For the text-containing cell, return its midpoint in [X, Y] coordinate format. 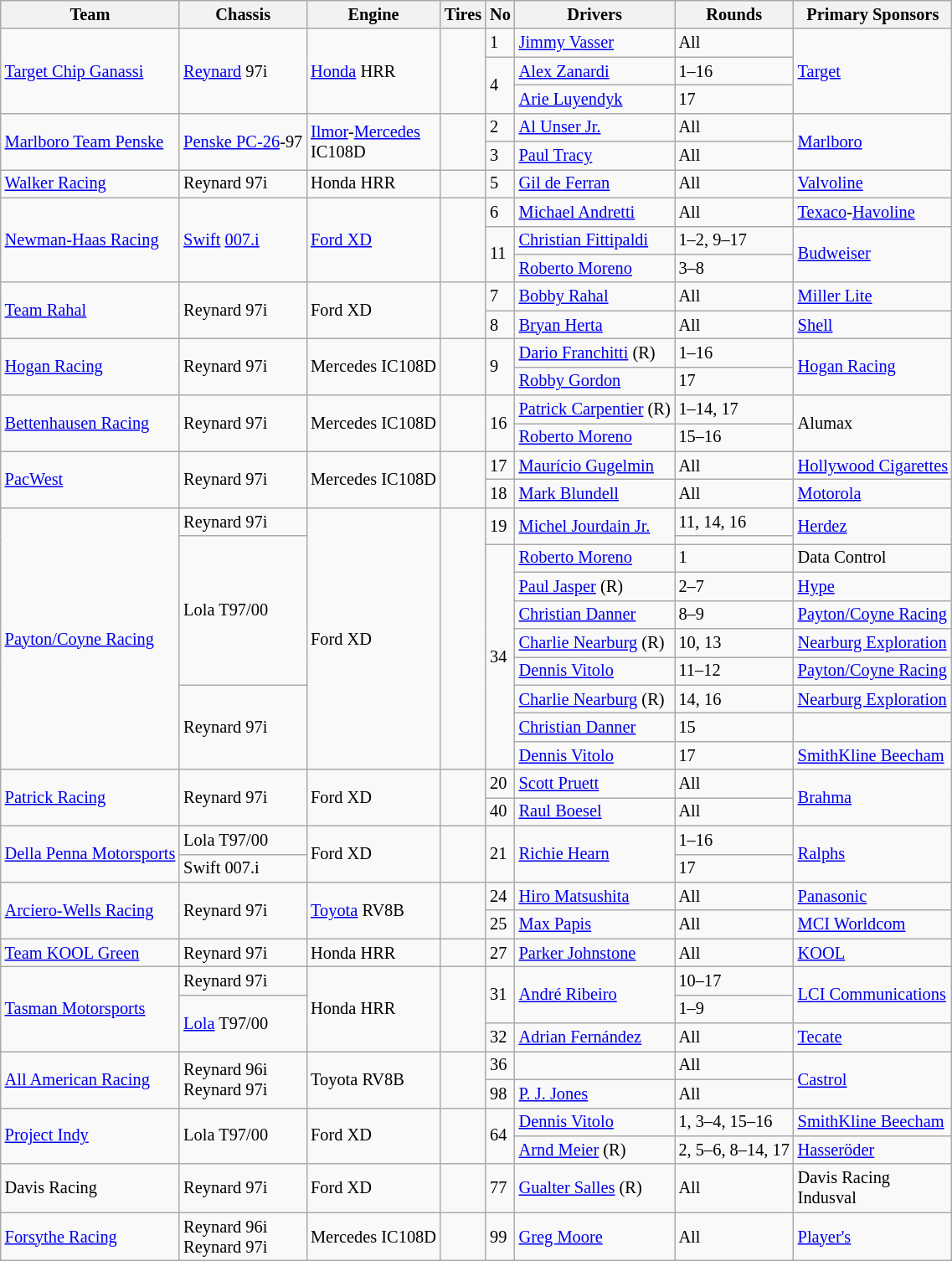
Brahma [872, 797]
Hype [872, 586]
PacWest [90, 479]
19 [501, 526]
15 [734, 727]
77 [501, 1188]
99 [501, 1237]
Castrol [872, 1078]
Data Control [872, 558]
11 [501, 255]
Paul Tracy [594, 156]
Della Penna Motorsports [90, 854]
10, 13 [734, 642]
Team KOOL Green [90, 953]
2–7 [734, 586]
2, 5–6, 8–14, 17 [734, 1150]
7 [501, 296]
Texaco-Havoline [872, 212]
Gualter Salles (R) [594, 1188]
5 [501, 183]
Tecate [872, 1037]
Herdez [872, 526]
8–9 [734, 615]
11, 14, 16 [734, 522]
6 [501, 212]
20 [501, 784]
Parker Johnstone [594, 953]
Motorola [872, 493]
27 [501, 953]
Patrick Carpentier (R) [594, 409]
Hollywood Cigarettes [872, 466]
Forsythe Racing [90, 1237]
Tasman Motorsports [90, 1008]
All American Racing [90, 1078]
11–12 [734, 671]
2 [501, 127]
Marlboro Team Penske [90, 141]
Rounds [734, 14]
Maurício Gugelmin [594, 466]
Penske PC-26-97 [243, 141]
LCI Communications [872, 995]
9 [501, 367]
18 [501, 493]
15–16 [734, 437]
Richie Hearn [594, 854]
Greg Moore [594, 1237]
32 [501, 1037]
3 [501, 156]
Arnd Meier (R) [594, 1150]
1–14, 17 [734, 409]
Ilmor-MercedesIC108D [373, 141]
34 [501, 656]
Raul Boesel [594, 811]
Panasonic [872, 896]
1–2, 9–17 [734, 240]
Scott Pruett [594, 784]
36 [501, 1065]
Primary Sponsors [872, 14]
Adrian Fernández [594, 1037]
3–8 [734, 268]
Bobby Rahal [594, 296]
Hasseröder [872, 1150]
Chassis [243, 14]
Gil de Ferran [594, 183]
Tires [463, 14]
Ralphs [872, 854]
8 [501, 325]
Mark Blundell [594, 493]
MCI Worldcom [872, 924]
31 [501, 995]
Engine [373, 14]
14, 16 [734, 699]
Miller Lite [872, 296]
Valvoline [872, 183]
Robby Gordon [594, 381]
Max Papis [594, 924]
Arciero-Wells Racing [90, 909]
Dario Franchitti (R) [594, 353]
Budweiser [872, 255]
24 [501, 896]
Davis Racing Indusval [872, 1188]
Davis Racing [90, 1188]
64 [501, 1135]
Paul Jasper (R) [594, 586]
Target [872, 70]
KOOL [872, 953]
Michael Andretti [594, 212]
Team Rahal [90, 310]
Michel Jourdain Jr. [594, 526]
Shell [872, 325]
Patrick Racing [90, 797]
Hiro Matsushita [594, 896]
21 [501, 854]
Target Chip Ganassi [90, 70]
Team [90, 14]
P. J. Jones [594, 1094]
Alumax [872, 424]
Alex Zanardi [594, 71]
Drivers [594, 14]
No [501, 14]
Newman-Haas Racing [90, 239]
Christian Fittipaldi [594, 240]
98 [501, 1094]
Project Indy [90, 1135]
Arie Luyendyk [594, 99]
André Ribeiro [594, 995]
4 [501, 85]
Bryan Herta [594, 325]
Marlboro [872, 141]
Jimmy Vasser [594, 43]
1–9 [734, 1009]
Player's [872, 1237]
10–17 [734, 980]
Walker Racing [90, 183]
25 [501, 924]
Bettenhausen Racing [90, 424]
Al Unser Jr. [594, 127]
1, 3–4, 15–16 [734, 1122]
40 [501, 811]
16 [501, 424]
